Locate the cell with the specified text and output its [X, Y] center coordinate. 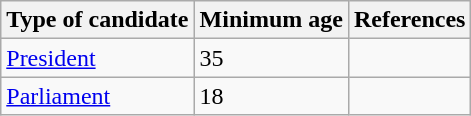
Minimum age [271, 20]
35 [271, 58]
Type of candidate [98, 20]
18 [271, 96]
Parliament [98, 96]
References [410, 20]
President [98, 58]
